Scan for the cell matching the given text and deliver its [X, Y] coordinate at center. 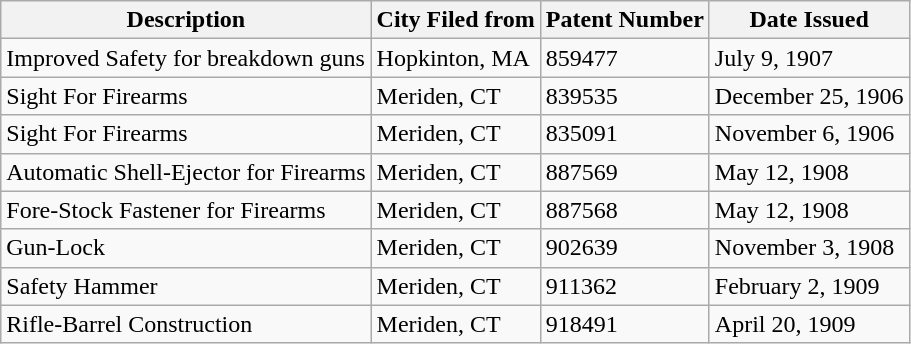
859477 [624, 58]
Rifle-Barrel Construction [186, 324]
918491 [624, 324]
911362 [624, 286]
887568 [624, 210]
November 6, 1906 [809, 134]
839535 [624, 96]
Description [186, 20]
Safety Hammer [186, 286]
July 9, 1907 [809, 58]
Fore-Stock Fastener for Firearms [186, 210]
Automatic Shell-Ejector for Firearms [186, 172]
902639 [624, 248]
Date Issued [809, 20]
April 20, 1909 [809, 324]
November 3, 1908 [809, 248]
Patent Number [624, 20]
City Filed from [456, 20]
Improved Safety for breakdown guns [186, 58]
835091 [624, 134]
Gun-Lock [186, 248]
February 2, 1909 [809, 286]
Hopkinton, MA [456, 58]
887569 [624, 172]
December 25, 1906 [809, 96]
